From the cell containing the given text, extract its center point as (X, Y) coordinate. 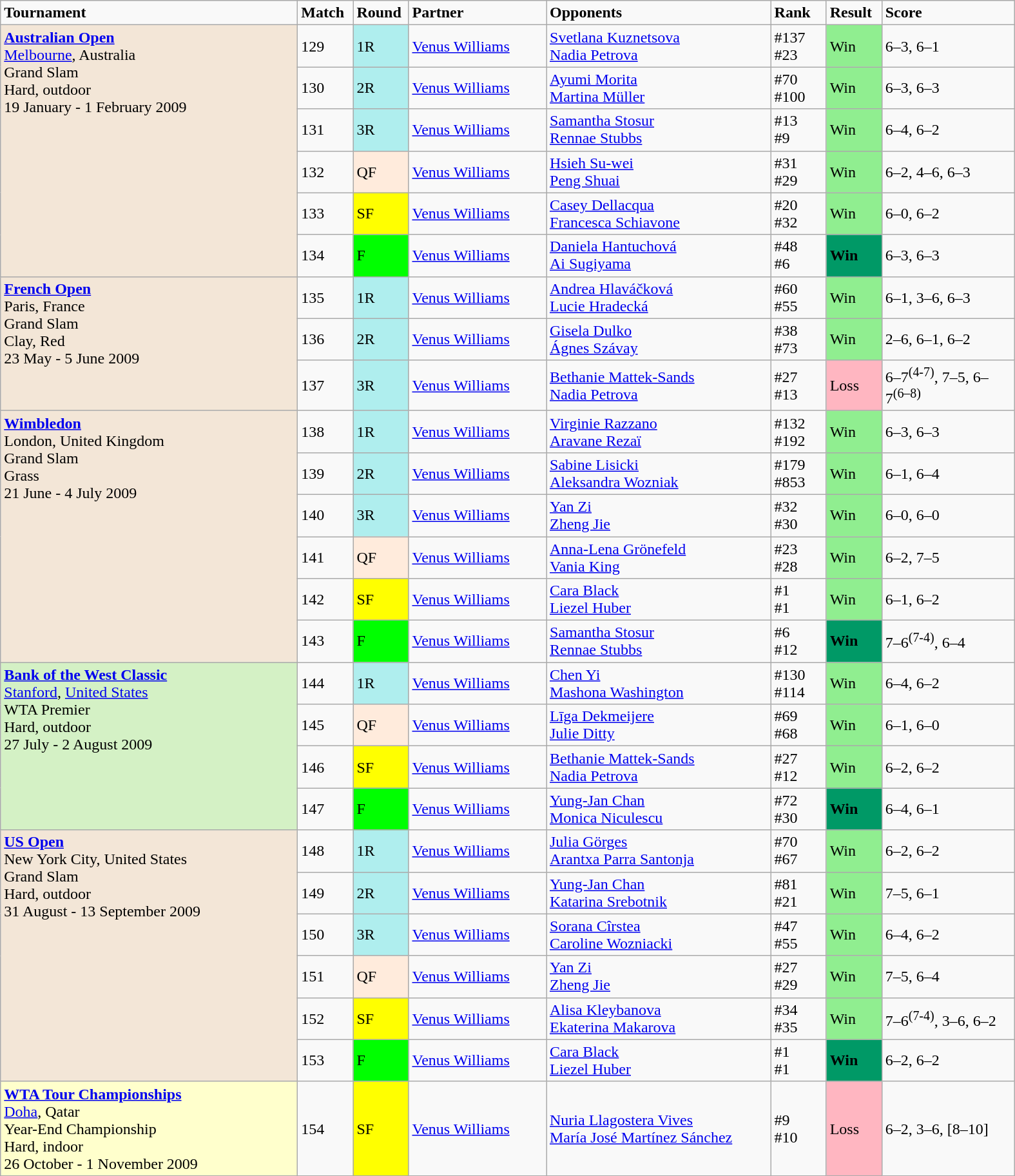
Hsieh Su-wei Peng Shuai (659, 171)
135 (325, 298)
#132#192 (798, 432)
Bank of the West Classic Stanford, United StatesWTA PremierHard, outdoor27 July - 2 August 2009 (150, 746)
150 (325, 934)
#130#114 (798, 683)
Yung-Jan Chan Monica Niculescu (659, 809)
134 (325, 255)
#32#30 (798, 516)
Partner (478, 13)
#179#853 (798, 473)
6–1, 6–4 (948, 473)
7–6(7-4), 6–4 (948, 642)
#70#100 (798, 88)
WTA Tour Championships Doha, QatarYear-End ChampionshipHard, indoor26 October - 1 November 2009 (150, 1128)
148 (325, 851)
Opponents (659, 13)
#72#30 (798, 809)
138 (325, 432)
#27#12 (798, 767)
Līga Dekmeijere Julie Ditty (659, 726)
153 (325, 1061)
Round (381, 13)
146 (325, 767)
Chen Yi Mashona Washington (659, 683)
142 (325, 599)
133 (325, 214)
#70#67 (798, 851)
Andrea Hlaváčková Lucie Hradecká (659, 298)
136 (325, 339)
140 (325, 516)
#9#10 (798, 1128)
137 (325, 385)
129 (325, 46)
Gisela Dulko Ágnes Szávay (659, 339)
6–0, 6–2 (948, 214)
US Open New York City, United States Grand Slam Hard, outdoor 31 August - 13 September 2009 (150, 956)
French Open Paris, France Grand Slam Clay, Red 23 May - 5 June 2009 (150, 343)
#47#55 (798, 934)
#23#28 (798, 558)
Australian Open Melbourne, AustraliaGrand SlamHard, outdoor19 January - 1 February 2009 (150, 151)
#48#6 (798, 255)
152 (325, 1018)
144 (325, 683)
Nuria Llagostera Vives María José Martínez Sánchez (659, 1128)
#81#21 (798, 893)
6–1, 6–0 (948, 726)
149 (325, 893)
#31#29 (798, 171)
Daniela Hantuchová Ai Sugiyama (659, 255)
7–5, 6–4 (948, 977)
#137#23 (798, 46)
#13#9 (798, 130)
Score (948, 13)
Rank (798, 13)
Yung-Jan Chan Katarina Srebotnik (659, 893)
#69#68 (798, 726)
154 (325, 1128)
Ayumi Morita Martina Müller (659, 88)
6–4, 6–1 (948, 809)
6–3, 6–1 (948, 46)
#6#12 (798, 642)
7–5, 6–1 (948, 893)
Sabine Lisicki Aleksandra Wozniak (659, 473)
#38#73 (798, 339)
Svetlana Kuznetsova Nadia Petrova (659, 46)
6–7(4-7), 7–5, 6–7(6–8) (948, 385)
6–2, 3–6, [8–10] (948, 1128)
#27#29 (798, 977)
#34#35 (798, 1018)
#27#13 (798, 385)
141 (325, 558)
2–6, 6–1, 6–2 (948, 339)
132 (325, 171)
6–0, 6–0 (948, 516)
6–2, 4–6, 6–3 (948, 171)
131 (325, 130)
151 (325, 977)
6–2, 7–5 (948, 558)
130 (325, 88)
Julia Görges Arantxa Parra Santonja (659, 851)
Sorana Cîrstea Caroline Wozniacki (659, 934)
6–1, 6–2 (948, 599)
145 (325, 726)
139 (325, 473)
Wimbledon London, United Kingdom Grand Slam Grass 21 June - 4 July 2009 (150, 536)
Tournament (150, 13)
#60#55 (798, 298)
7–6(7-4), 3–6, 6–2 (948, 1018)
Alisa Kleybanova Ekaterina Makarova (659, 1018)
Casey Dellacqua Francesca Schiavone (659, 214)
Anna-Lena Grönefeld Vania King (659, 558)
Virginie Razzano Aravane Rezaï (659, 432)
143 (325, 642)
6–1, 3–6, 6–3 (948, 298)
Result (854, 13)
Match (325, 13)
147 (325, 809)
#20#32 (798, 214)
